Return the [x, y] coordinate for the center point of the cell that contains the specified text.  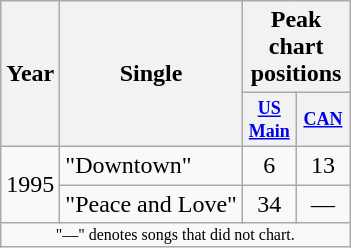
"—" denotes songs that did not chart. [176, 235]
1995 [30, 184]
6 [269, 165]
US Main [269, 120]
Year [30, 74]
Single [152, 74]
13 [323, 165]
"Peace and Love" [152, 204]
34 [269, 204]
— [323, 204]
CAN [323, 120]
Peak chart positions [296, 47]
"Downtown" [152, 165]
